For the text-containing cell, return its midpoint in [X, Y] coordinate format. 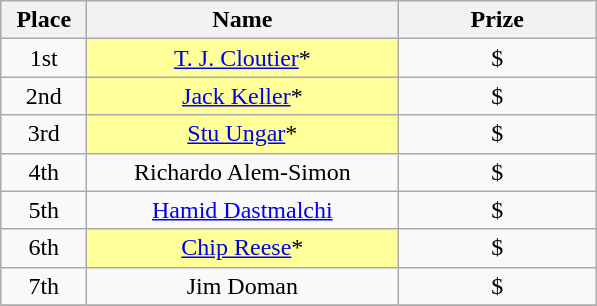
Name [242, 20]
5th [44, 210]
Place [44, 20]
Prize [498, 20]
Chip Reese* [242, 248]
7th [44, 286]
Stu Ungar* [242, 134]
Jim Doman [242, 286]
4th [44, 172]
3rd [44, 134]
Jack Keller* [242, 96]
6th [44, 248]
Hamid Dastmalchi [242, 210]
T. J. Cloutier* [242, 58]
Richardo Alem-Simon [242, 172]
2nd [44, 96]
1st [44, 58]
